Search for the cell housing the specified text and yield its [x, y] center coordinate. 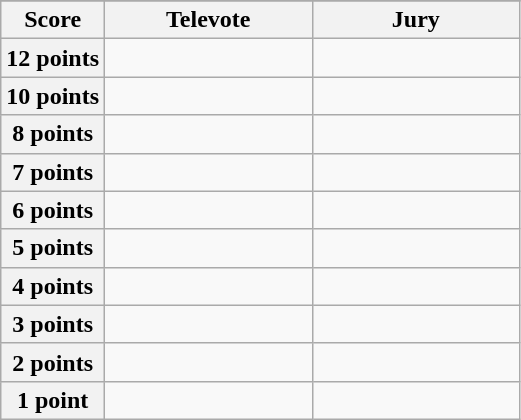
Televote [209, 20]
Score [53, 20]
Jury [416, 20]
7 points [53, 172]
1 point [53, 400]
12 points [53, 58]
3 points [53, 324]
8 points [53, 134]
2 points [53, 362]
10 points [53, 96]
5 points [53, 248]
6 points [53, 210]
4 points [53, 286]
